Find where the given text appears and provide that cell's center as (x, y) coordinate. 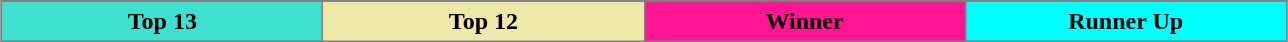
Top 13 (162, 21)
Runner Up (1126, 21)
Top 12 (484, 21)
Winner (804, 21)
